Determine the (x, y) coordinate at the center of the cell enclosing the given text.  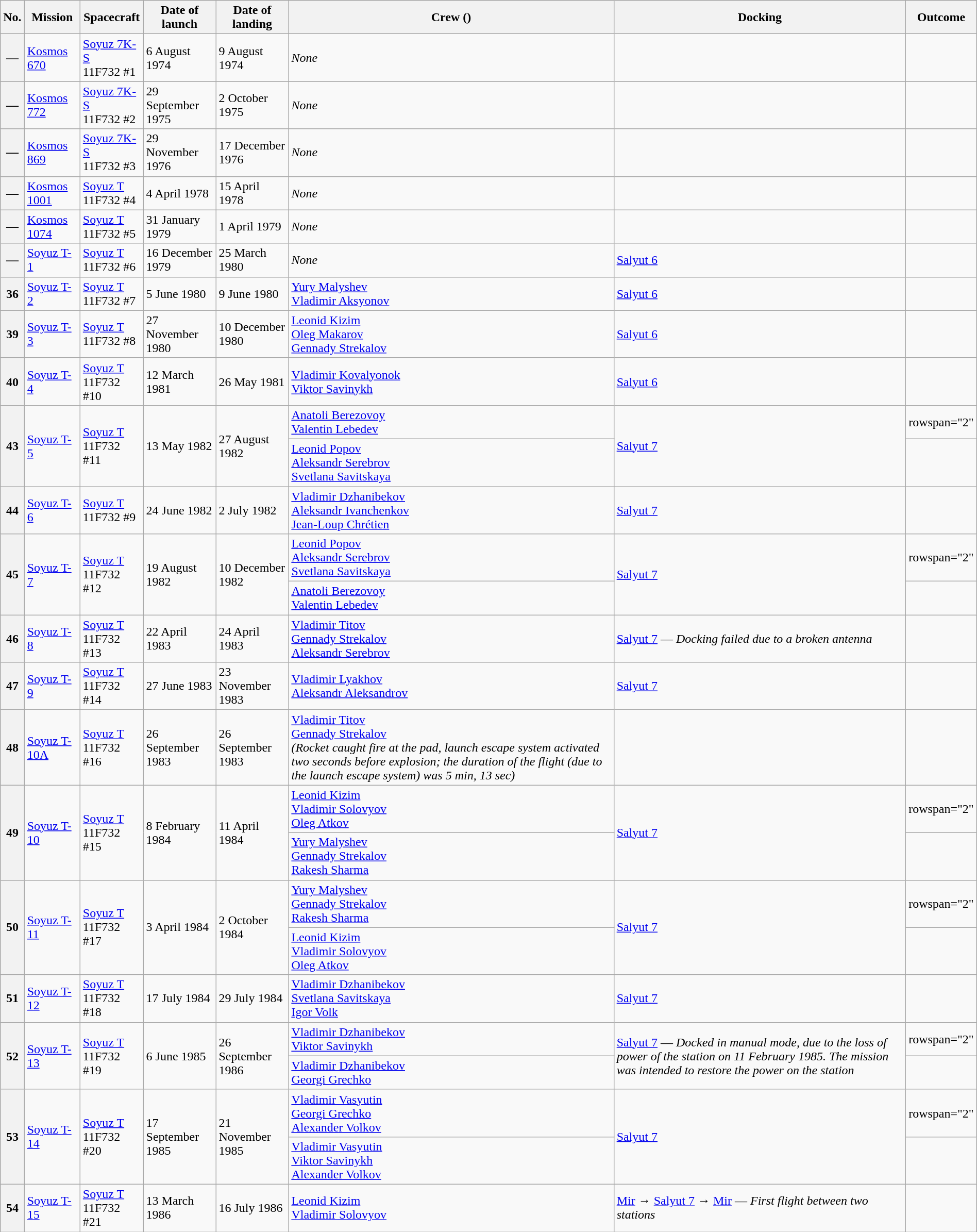
Kosmos 1074 (52, 227)
Soyuz T11F732 #9 (111, 510)
4 April 1978 (179, 193)
Soyuz T11F732 #18 (111, 998)
Spacecraft (111, 18)
6 August 1974 (179, 58)
54 (12, 1208)
Soyuz 7K-S11F732 #2 (111, 105)
39 (12, 334)
50 (12, 927)
Date of launch (179, 18)
Soyuz T11F732 #6 (111, 260)
Soyuz T11F732 #17 (111, 927)
22 April 1983 (179, 639)
Soyuz T11F732 #19 (111, 1056)
47 (12, 686)
Kosmos 869 (52, 153)
51 (12, 998)
Leonid Kizim Oleg Makarov Gennady Strekalov (451, 334)
No. (12, 18)
Vladimir Kovalyonok Viktor Savinykh (451, 381)
Vladimir Dzhanibekov Viktor Savinykh (451, 1039)
Leonid Kizim Vladimir Solovyov (451, 1208)
Soyuz T11F732 #11 (111, 445)
Soyuz T-14 (52, 1137)
Kosmos 772 (52, 105)
Soyuz T11F732 #20 (111, 1137)
Docking (760, 18)
23 November 1983 (252, 686)
40 (12, 381)
26 May 1981 (252, 381)
Soyuz T11F732 #21 (111, 1208)
15 April 1978 (252, 193)
Vladimir Vasyutin Viktor Savinykh Alexander Volkov (451, 1160)
36 (12, 294)
Soyuz T11F732 #14 (111, 686)
Soyuz T-1 (52, 260)
13 March 1986 (179, 1208)
11 April 1984 (252, 833)
24 April 1983 (252, 639)
45 (12, 574)
Vladimir Lyakhov Aleksandr Aleksandrov (451, 686)
9 August 1974 (252, 58)
53 (12, 1137)
Soyuz T11F732 #4 (111, 193)
43 (12, 445)
8 February 1984 (179, 833)
27 June 1983 (179, 686)
Soyuz T11F732 #8 (111, 334)
44 (12, 510)
29 November 1976 (179, 153)
Soyuz T-9 (52, 686)
Soyuz T-7 (52, 574)
1 April 1979 (252, 227)
2 October 1975 (252, 105)
48 (12, 747)
Soyuz T11F732 #13 (111, 639)
29 September 1975 (179, 105)
27 November 1980 (179, 334)
17 September 1985 (179, 1137)
Soyuz T-6 (52, 510)
16 December 1979 (179, 260)
10 December 1980 (252, 334)
17 July 1984 (179, 998)
Crew () (451, 18)
Soyuz T11F732 #10 (111, 381)
Vladimir Dzhanibekov Svetlana Savitskaya Igor Volk (451, 998)
9 June 1980 (252, 294)
Soyuz T-2 (52, 294)
Soyuz 7K-S11F732 #1 (111, 58)
3 April 1984 (179, 927)
Vladimir Dzhanibekov Georgi Grechko (451, 1072)
Soyuz T-4 (52, 381)
Outcome (941, 18)
2 July 1982 (252, 510)
Soyuz T-11 (52, 927)
Mir → Salyut 7 → Mir — First flight between two stations (760, 1208)
16 July 1986 (252, 1208)
12 March 1981 (179, 381)
Soyuz T11F732 #16 (111, 747)
21 November 1985 (252, 1137)
2 October 1984 (252, 927)
27 August 1982 (252, 445)
Kosmos 1001 (52, 193)
Soyuz T11F732 #5 (111, 227)
Vladimir Dzhanibekov Aleksandr Ivanchenkov Jean-Loup Chrétien (451, 510)
Yury Malyshev Vladimir Aksyonov (451, 294)
10 December 1982 (252, 574)
Kosmos 670 (52, 58)
25 March 1980 (252, 260)
Soyuz T11F732 #15 (111, 833)
Date of landing (252, 18)
31 January 1979 (179, 227)
24 June 1982 (179, 510)
Soyuz 7K-S11F732 #3 (111, 153)
19 August 1982 (179, 574)
Vladimir Vasyutin Georgi Grechko Alexander Volkov (451, 1113)
46 (12, 639)
13 May 1982 (179, 445)
Soyuz T-12 (52, 998)
Salyut 7 — Docking failed due to a broken antenna (760, 639)
Mission (52, 18)
Soyuz T-5 (52, 445)
17 December 1976 (252, 153)
Soyuz T-10A (52, 747)
Soyuz T-3 (52, 334)
Soyuz T11F732 #12 (111, 574)
Soyuz T-15 (52, 1208)
49 (12, 833)
6 June 1985 (179, 1056)
26 September 1986 (252, 1056)
Soyuz T-13 (52, 1056)
52 (12, 1056)
Soyuz T-8 (52, 639)
5 June 1980 (179, 294)
Soyuz T-10 (52, 833)
Vladimir Titov Gennady Strekalov Aleksandr Serebrov (451, 639)
29 July 1984 (252, 998)
Soyuz T11F732 #7 (111, 294)
